Locate the cell with the specified text and output its [x, y] center coordinate. 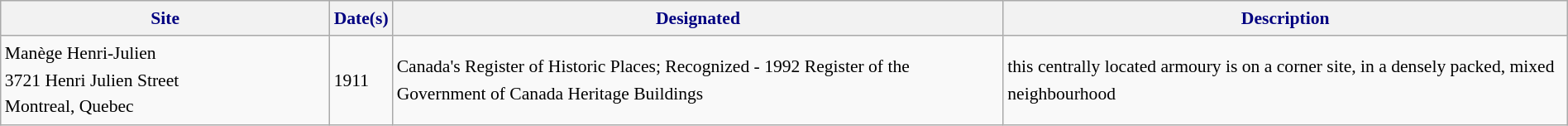
1911 [361, 81]
Manège Henri-Julien 3721 Henri Julien Street Montreal, Quebec [165, 81]
Canada's Register of Historic Places; Recognized - 1992 Register of the Government of Canada Heritage Buildings [698, 81]
Description [1285, 18]
Date(s) [361, 18]
Site [165, 18]
Designated [698, 18]
this centrally located armoury is on a corner site, in a densely packed, mixed neighbourhood [1285, 81]
